Determine the (X, Y) coordinate at the center of the cell enclosing the given text.  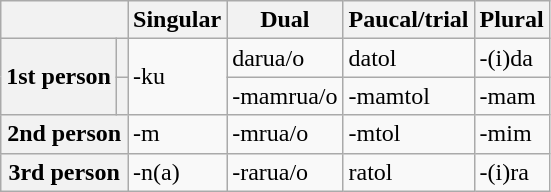
Paucal/trial (408, 20)
-m (178, 134)
-n(a) (178, 172)
2nd person (64, 134)
Dual (285, 20)
-rarua/o (285, 172)
-ku (178, 77)
darua/o (285, 58)
datol (408, 58)
-mamtol (408, 96)
-mrua/o (285, 134)
ratol (408, 172)
1st person (59, 77)
-mtol (408, 134)
Plural (512, 20)
Singular (178, 20)
-(i)da (512, 58)
-mamrua/o (285, 96)
-(i)ra (512, 172)
3rd person (64, 172)
-mim (512, 134)
-mam (512, 96)
